Pinpoint the cell where the given text exists, returning its [x, y] midpoint coordinate. 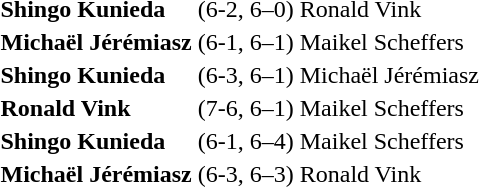
(6-3, 6–1) [246, 75]
(6-1, 6–1) [246, 42]
(7-6, 6–1) [246, 108]
(6-1, 6–4) [246, 141]
